Search for the cell housing the specified text and yield its [X, Y] center coordinate. 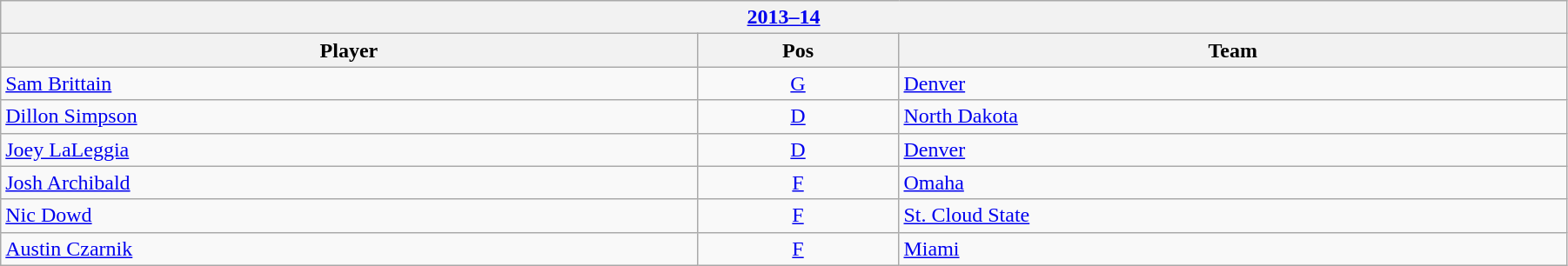
Dillon Simpson [349, 116]
Joey LaLeggia [349, 150]
North Dakota [1232, 116]
2013–14 [784, 17]
G [798, 83]
Player [349, 50]
Team [1232, 50]
Pos [798, 50]
Austin Czarnik [349, 249]
Sam Brittain [349, 83]
Omaha [1232, 183]
Josh Archibald [349, 183]
Nic Dowd [349, 216]
St. Cloud State [1232, 216]
Miami [1232, 249]
